Capture the cell that displays the provided text and extract its (X, Y) central coordinate. 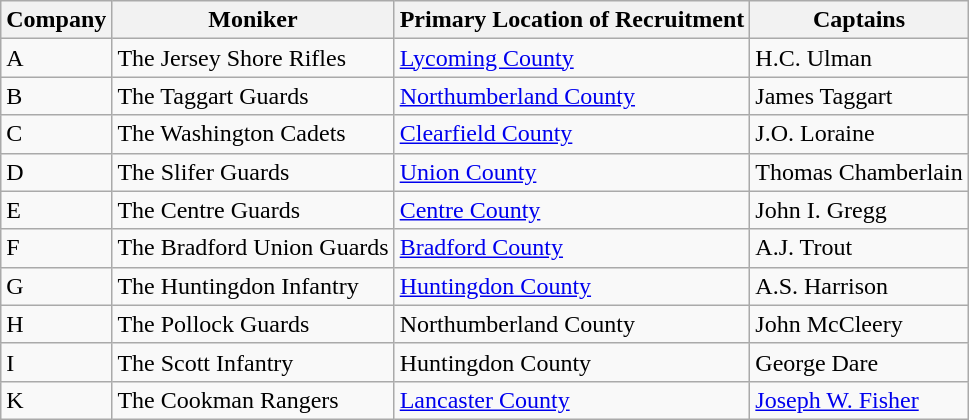
A.S. Harrison (859, 286)
H.C. Ulman (859, 58)
The Slifer Guards (253, 172)
B (56, 96)
I (56, 362)
H (56, 324)
A (56, 58)
Centre County (572, 210)
Thomas Chamberlain (859, 172)
George Dare (859, 362)
A.J. Trout (859, 248)
The Huntingdon Infantry (253, 286)
Clearfield County (572, 134)
The Bradford Union Guards (253, 248)
The Pollock Guards (253, 324)
The Centre Guards (253, 210)
The Washington Cadets (253, 134)
Captains (859, 20)
Primary Location of Recruitment (572, 20)
John I. Gregg (859, 210)
Company (56, 20)
J.O. Loraine (859, 134)
The Taggart Guards (253, 96)
The Jersey Shore Rifles (253, 58)
Joseph W. Fisher (859, 400)
D (56, 172)
James Taggart (859, 96)
The Cookman Rangers (253, 400)
John McCleery (859, 324)
K (56, 400)
E (56, 210)
Lycoming County (572, 58)
Lancaster County (572, 400)
C (56, 134)
Union County (572, 172)
Moniker (253, 20)
F (56, 248)
Bradford County (572, 248)
G (56, 286)
The Scott Infantry (253, 362)
